Determine the [X, Y] coordinate at the center of the cell enclosing the given text.  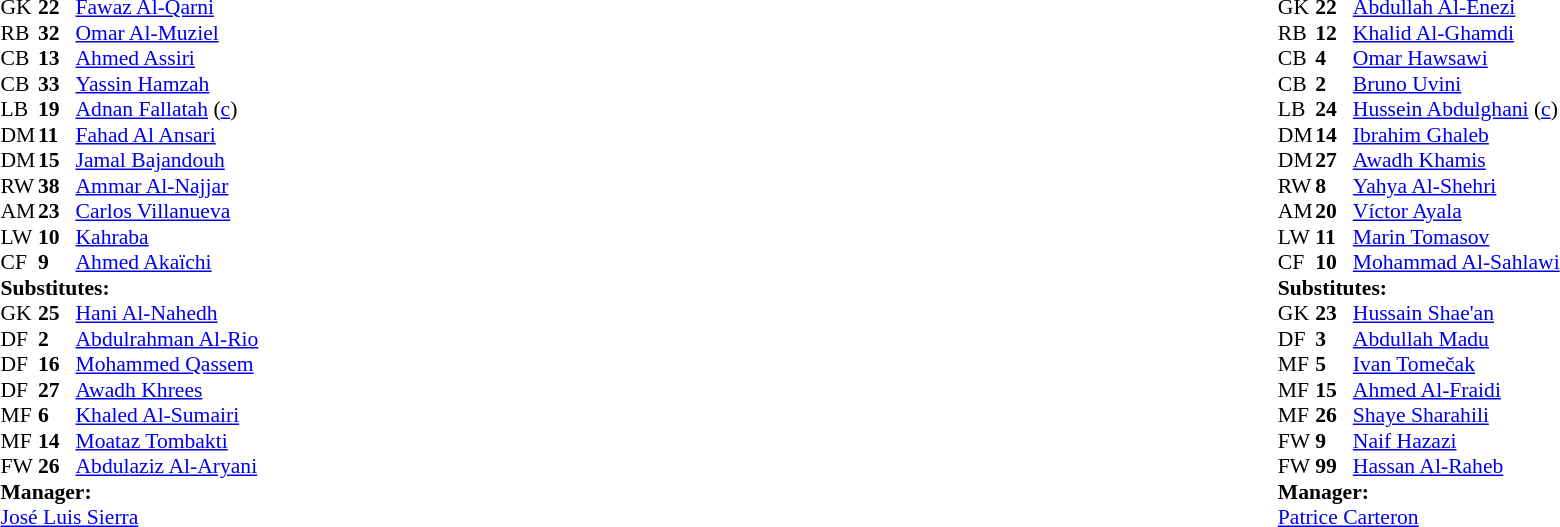
19 [57, 109]
Awadh Khamis [1456, 161]
Yassin Hamzah [168, 84]
Shaye Sharahili [1456, 415]
Mohammed Qassem [168, 365]
Khalid Al-Ghamdi [1456, 33]
Jamal Bajandouh [168, 161]
6 [57, 415]
16 [57, 365]
Omar Al-Muziel [168, 33]
4 [1334, 59]
Abdullah Madu [1456, 339]
32 [57, 33]
Hussain Shae'an [1456, 313]
8 [1334, 186]
Hassan Al-Raheb [1456, 467]
Naif Hazazi [1456, 441]
Fahad Al Ansari [168, 135]
Khaled Al-Sumairi [168, 415]
Kahraba [168, 237]
Ahmed Assiri [168, 59]
Carlos Villanueva [168, 211]
Moataz Tombakti [168, 441]
Abdulrahman Al-Rio [168, 339]
33 [57, 84]
Ibrahim Ghaleb [1456, 135]
12 [1334, 33]
Ahmed Al-Fraidi [1456, 390]
13 [57, 59]
Marin Tomasov [1456, 237]
38 [57, 186]
Bruno Uvini [1456, 84]
24 [1334, 109]
25 [57, 313]
Ivan Tomečak [1456, 365]
Ahmed Akaïchi [168, 263]
Omar Hawsawi [1456, 59]
Yahya Al-Shehri [1456, 186]
Abdulaziz Al-Aryani [168, 467]
Adnan Fallatah (c) [168, 109]
Mohammad Al-Sahlawi [1456, 263]
Hani Al-Nahedh [168, 313]
Ammar Al-Najjar [168, 186]
Hussein Abdulghani (c) [1456, 109]
Awadh Khrees [168, 390]
Víctor Ayala [1456, 211]
20 [1334, 211]
5 [1334, 365]
99 [1334, 467]
3 [1334, 339]
